Return the [X, Y] coordinate for the center point of the cell that contains the specified text.  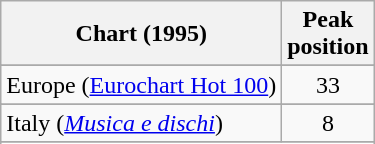
Chart (1995) [142, 34]
8 [328, 123]
Europe (Eurochart Hot 100) [142, 85]
33 [328, 85]
Peakposition [328, 34]
Italy (Musica e dischi) [142, 123]
